Pinpoint the cell where the given text exists, returning its [X, Y] midpoint coordinate. 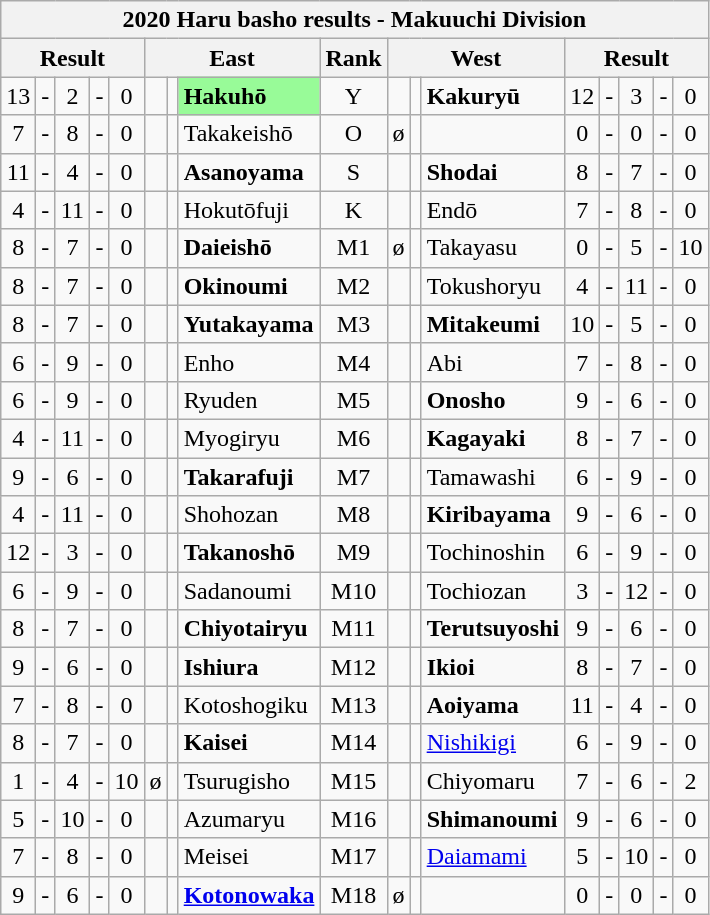
M16 [354, 819]
Chiyomaru [493, 781]
Shodai [493, 172]
S [354, 172]
Chiyotairyu [249, 629]
Meisei [249, 857]
Kakuryū [493, 96]
Takanoshō [249, 553]
Shimanoumi [493, 819]
M8 [354, 515]
Asanoyama [249, 172]
Myogiryu [249, 438]
M15 [354, 781]
M1 [354, 248]
Kotoshogiku [249, 705]
Takayasu [493, 248]
Enho [249, 362]
M3 [354, 324]
Daieishō [249, 248]
Daiamami [493, 857]
M18 [354, 895]
Nishikigi [493, 743]
East [232, 58]
Ryuden [249, 400]
M6 [354, 438]
M2 [354, 286]
Tokushoryu [493, 286]
1 [18, 781]
Y [354, 96]
Ishiura [249, 667]
13 [18, 96]
Kagayaki [493, 438]
M17 [354, 857]
Tamawashi [493, 477]
O [354, 134]
Hakuhō [249, 96]
West [476, 58]
Yutakayama [249, 324]
Kaisei [249, 743]
K [354, 210]
M5 [354, 400]
M14 [354, 743]
Hokutōfuji [249, 210]
M11 [354, 629]
2020 Haru basho results - Makuuchi Division [354, 20]
Kotonowaka [249, 895]
Okinoumi [249, 286]
Aoiyama [493, 705]
Takarafuji [249, 477]
Abi [493, 362]
Tochinoshin [493, 553]
M10 [354, 591]
Ikioi [493, 667]
Onosho [493, 400]
M4 [354, 362]
Azumaryu [249, 819]
Kiribayama [493, 515]
Takakeishō [249, 134]
Tochiozan [493, 591]
Tsurugisho [249, 781]
Rank [354, 58]
Terutsuyoshi [493, 629]
M12 [354, 667]
Mitakeumi [493, 324]
M7 [354, 477]
Endō [493, 210]
M13 [354, 705]
Shohozan [249, 515]
Sadanoumi [249, 591]
M9 [354, 553]
